From the cell containing the given text, extract its center point as (x, y) coordinate. 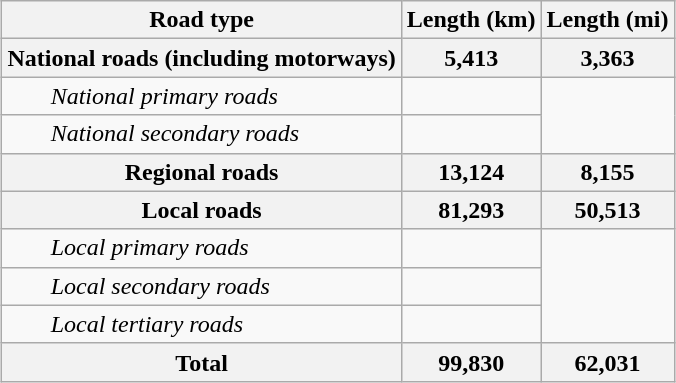
62,031 (608, 362)
National roads (including motorways) (202, 58)
National primary roads (202, 96)
99,830 (471, 362)
Length (mi) (608, 20)
Local secondary roads (202, 286)
Local tertiary roads (202, 324)
3,363 (608, 58)
50,513 (608, 210)
Road type (202, 20)
13,124 (471, 172)
81,293 (471, 210)
5,413 (471, 58)
Total (202, 362)
Local primary roads (202, 248)
National secondary roads (202, 134)
8,155 (608, 172)
Length (km) (471, 20)
Regional roads (202, 172)
Local roads (202, 210)
